Find where the given text appears and provide that cell's center as [x, y] coordinate. 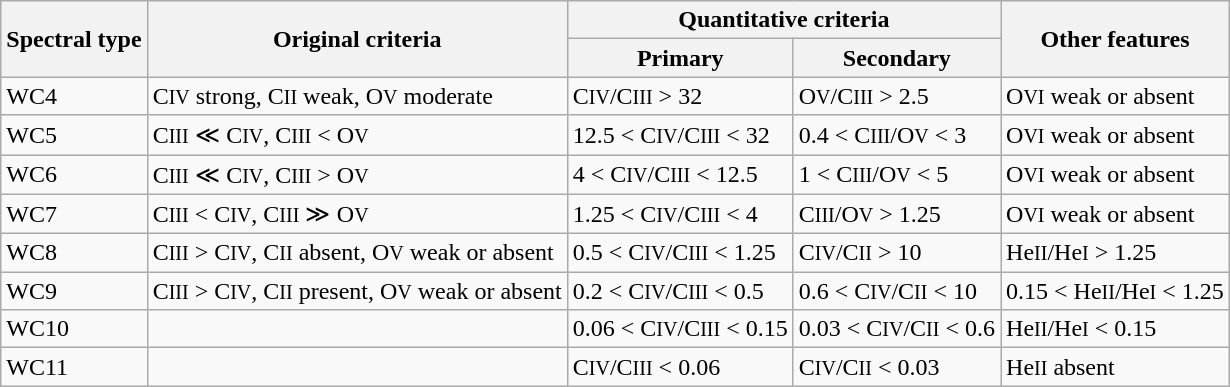
Other features [1116, 39]
0.03 < CIV/CII < 0.6 [896, 329]
0.15 < HeII/HeI < 1.25 [1116, 291]
WC6 [74, 174]
WC4 [74, 96]
OV/CIII > 2.5 [896, 96]
CIII/OV > 1.25 [896, 214]
Spectral type [74, 39]
WC10 [74, 329]
4 < CIV/CIII < 12.5 [680, 174]
WC9 [74, 291]
0.06 < CIV/CIII < 0.15 [680, 329]
0.4 < CIII/OV < 3 [896, 135]
0.6 < CIV/CII < 10 [896, 291]
CIV/CIII > 32 [680, 96]
WC8 [74, 253]
CIII > CIV, CII absent, OV weak or absent [357, 253]
CIII < CIV, CIII ≫ OV [357, 214]
1.25 < CIV/CIII < 4 [680, 214]
0.5 < CIV/CIII < 1.25 [680, 253]
Quantitative criteria [784, 20]
Secondary [896, 58]
HeII/HeI > 1.25 [1116, 253]
WC5 [74, 135]
CIII ≪ CIV, CIII > OV [357, 174]
1 < CIII/OV < 5 [896, 174]
CIII ≪ CIV, CIII < OV [357, 135]
CIV/CIII < 0.06 [680, 367]
HeII absent [1116, 367]
WC11 [74, 367]
Original criteria [357, 39]
CIV/CII > 10 [896, 253]
CIII > CIV, CII present, OV weak or absent [357, 291]
CIV/CII < 0.03 [896, 367]
CIV strong, CII weak, OV moderate [357, 96]
12.5 < CIV/CIII < 32 [680, 135]
WC7 [74, 214]
0.2 < CIV/CIII < 0.5 [680, 291]
HeII/HeI < 0.15 [1116, 329]
Primary [680, 58]
